Return (X, Y) of the center of cell containing provided text 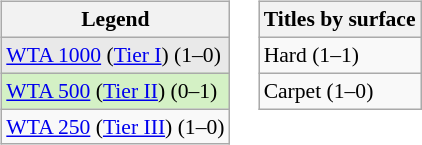
WTA 500 (Tier II) (0–1) (115, 91)
WTA 250 (Tier III) (1–0) (115, 127)
WTA 1000 (Tier I) (1–0) (115, 55)
Carpet (1–0) (340, 91)
Titles by surface (340, 20)
Legend (115, 20)
Hard (1–1) (340, 55)
